Return (X, Y) of the center of cell containing provided text 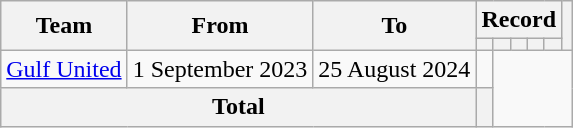
To (394, 26)
Total (238, 107)
Team (64, 26)
Record (519, 20)
25 August 2024 (394, 69)
1 September 2023 (220, 69)
Gulf United (64, 69)
From (220, 26)
